Pinpoint the cell where the given text exists, returning its (x, y) midpoint coordinate. 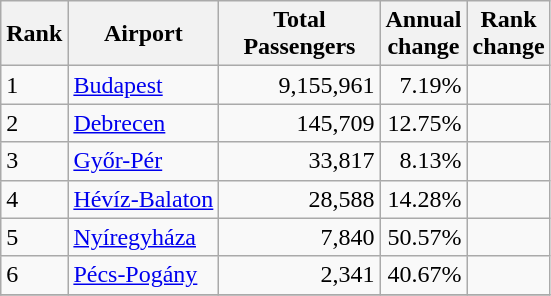
7.19% (424, 85)
9,155,961 (300, 85)
28,588 (300, 199)
33,817 (300, 161)
7,840 (300, 237)
4 (34, 199)
Annualchange (424, 34)
14.28% (424, 199)
1 (34, 85)
Rankchange (508, 34)
Pécs-Pogány (144, 275)
Airport (144, 34)
Debrecen (144, 123)
12.75% (424, 123)
3 (34, 161)
2,341 (300, 275)
Budapest (144, 85)
145,709 (300, 123)
Hévíz-Balaton (144, 199)
6 (34, 275)
50.57% (424, 237)
40.67% (424, 275)
5 (34, 237)
Nyíregyháza (144, 237)
8.13% (424, 161)
Győr-Pér (144, 161)
2 (34, 123)
TotalPassengers (300, 34)
Rank (34, 34)
